Search for the cell housing the specified text and yield its [X, Y] center coordinate. 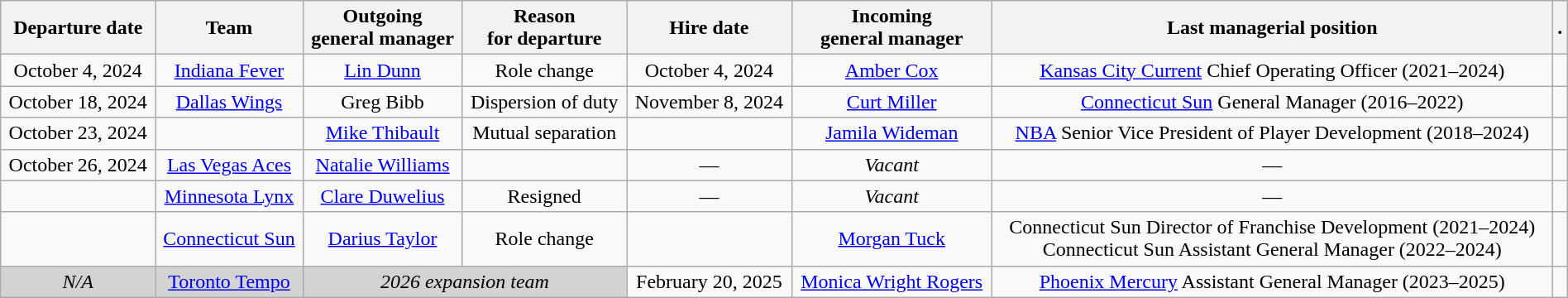
Amber Cox [892, 70]
Clare Duwelius [382, 196]
Minnesota Lynx [230, 196]
Kansas City Current Chief Operating Officer (2021–2024) [1272, 70]
. [1560, 28]
Darius Taylor [382, 238]
Dallas Wings [230, 102]
Outgoinggeneral manager [382, 28]
Reasonfor departure [544, 28]
Resigned [544, 196]
Natalie Williams [382, 165]
Connecticut Sun Director of Franchise Development (2021–2024)Connecticut Sun Assistant General Manager (2022–2024) [1272, 238]
November 8, 2024 [710, 102]
Departure date [78, 28]
Greg Bibb [382, 102]
Team [230, 28]
Connecticut Sun General Manager (2016–2022) [1272, 102]
Last managerial position [1272, 28]
NBA Senior Vice President of Player Development (2018–2024) [1272, 133]
Phoenix Mercury Assistant General Manager (2023–2025) [1272, 281]
Las Vegas Aces [230, 165]
Jamila Wideman [892, 133]
Connecticut Sun [230, 238]
2026 expansion team [465, 281]
February 20, 2025 [710, 281]
Lin Dunn [382, 70]
Monica Wright Rogers [892, 281]
Mike Thibault [382, 133]
Mutual separation [544, 133]
Incominggeneral manager [892, 28]
Hire date [710, 28]
October 26, 2024 [78, 165]
October 18, 2024 [78, 102]
Dispersion of duty [544, 102]
N/A [78, 281]
Morgan Tuck [892, 238]
Indiana Fever [230, 70]
Curt Miller [892, 102]
October 23, 2024 [78, 133]
Toronto Tempo [230, 281]
